Search for the cell housing the specified text and yield its (x, y) center coordinate. 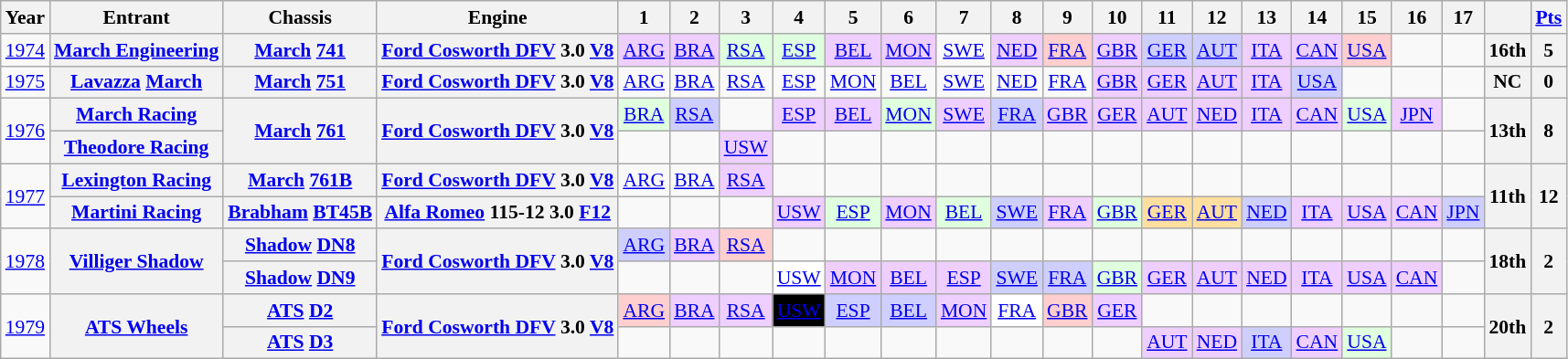
March 761B (300, 180)
Lavazza March (136, 82)
ATS D3 (300, 343)
Alfa Romeo 115-12 3.0 F12 (497, 213)
16th (1507, 50)
20th (1507, 327)
Pts (1549, 17)
March 741 (300, 50)
1976 (26, 132)
9 (1068, 17)
Brabham BT45B (300, 213)
Engine (497, 17)
Year (26, 17)
13 (1266, 17)
1975 (26, 82)
1979 (26, 327)
1 (644, 17)
Shadow DN9 (300, 278)
March Engineering (136, 50)
13th (1507, 132)
1977 (26, 195)
4 (799, 17)
Lexington Racing (136, 180)
6 (909, 17)
10 (1117, 17)
7 (964, 17)
0 (1549, 82)
1978 (26, 261)
Entrant (136, 17)
Villiger Shadow (136, 261)
ATS D2 (300, 311)
NC (1507, 82)
Chassis (300, 17)
March 751 (300, 82)
ATS Wheels (136, 327)
March 761 (300, 132)
3 (746, 17)
18th (1507, 261)
Theodore Racing (136, 148)
Shadow DN8 (300, 246)
14 (1317, 17)
11 (1167, 17)
March Racing (136, 115)
11th (1507, 195)
15 (1366, 17)
16 (1417, 17)
17 (1463, 17)
Martini Racing (136, 213)
1974 (26, 50)
